Return [X, Y] of the center of cell containing provided text 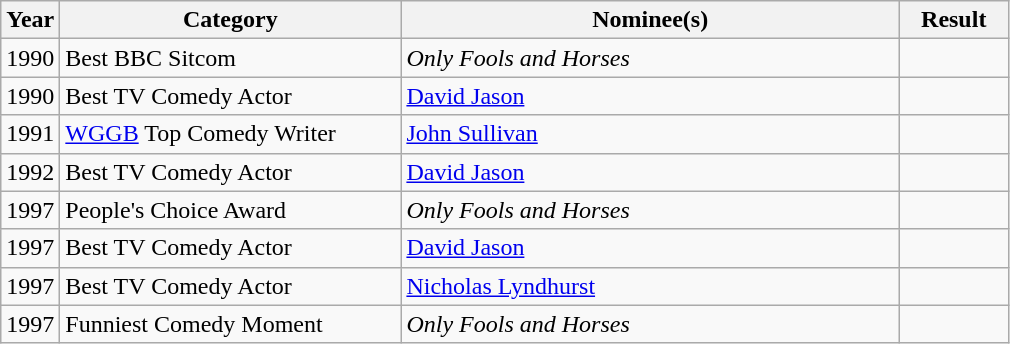
People's Choice Award [230, 210]
Category [230, 20]
John Sullivan [650, 134]
Funniest Comedy Moment [230, 324]
1991 [30, 134]
Year [30, 20]
Nicholas Lyndhurst [650, 286]
Result [954, 20]
WGGB Top Comedy Writer [230, 134]
1992 [30, 172]
Nominee(s) [650, 20]
Best BBC Sitcom [230, 58]
